Capture the cell that displays the provided text and extract its [x, y] central coordinate. 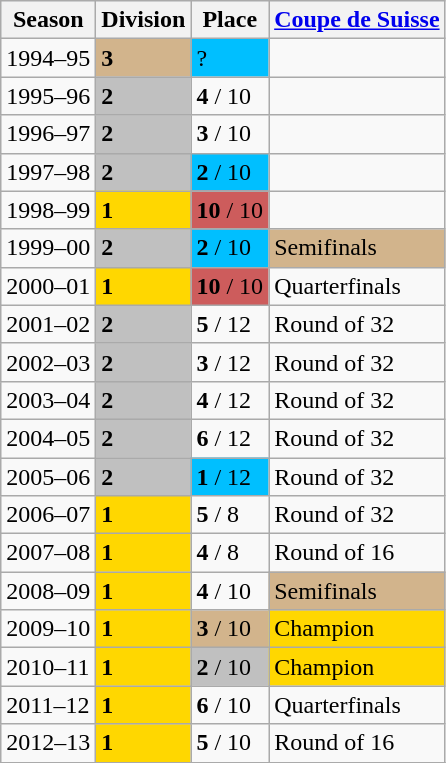
2002–03 [48, 362]
1 / 12 [230, 477]
2008–09 [48, 591]
2009–10 [48, 629]
Season [48, 20]
Place [230, 20]
3 / 12 [230, 362]
5 / 12 [230, 324]
2010–11 [48, 667]
2000–01 [48, 286]
2007–08 [48, 553]
1998–99 [48, 210]
5 / 10 [230, 743]
6 / 10 [230, 705]
1996–97 [48, 134]
2006–07 [48, 515]
1994–95 [48, 58]
? [230, 58]
4 / 12 [230, 400]
1997–98 [48, 172]
4 / 8 [230, 553]
5 / 8 [230, 515]
2011–12 [48, 705]
2012–13 [48, 743]
2004–05 [48, 438]
Coupe de Suisse [357, 20]
1995–96 [48, 96]
2003–04 [48, 400]
1999–00 [48, 248]
3 [144, 58]
2005–06 [48, 477]
Division [144, 20]
6 / 12 [230, 438]
2001–02 [48, 324]
